Return the (x, y) coordinate for the center point of the cell that contains the specified text.  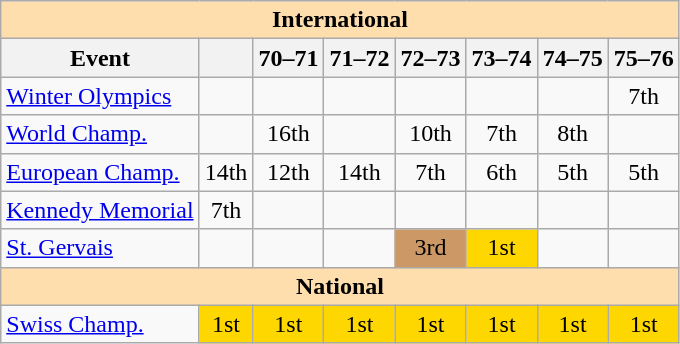
Event (100, 58)
St. Gervais (100, 248)
75–76 (644, 58)
Winter Olympics (100, 96)
71–72 (360, 58)
World Champ. (100, 134)
10th (430, 134)
72–73 (430, 58)
6th (502, 172)
European Champ. (100, 172)
73–74 (502, 58)
74–75 (572, 58)
National (340, 286)
16th (288, 134)
International (340, 20)
12th (288, 172)
Kennedy Memorial (100, 210)
70–71 (288, 58)
3rd (430, 248)
Swiss Champ. (100, 324)
8th (572, 134)
